Find where the given text appears and provide that cell's center as [x, y] coordinate. 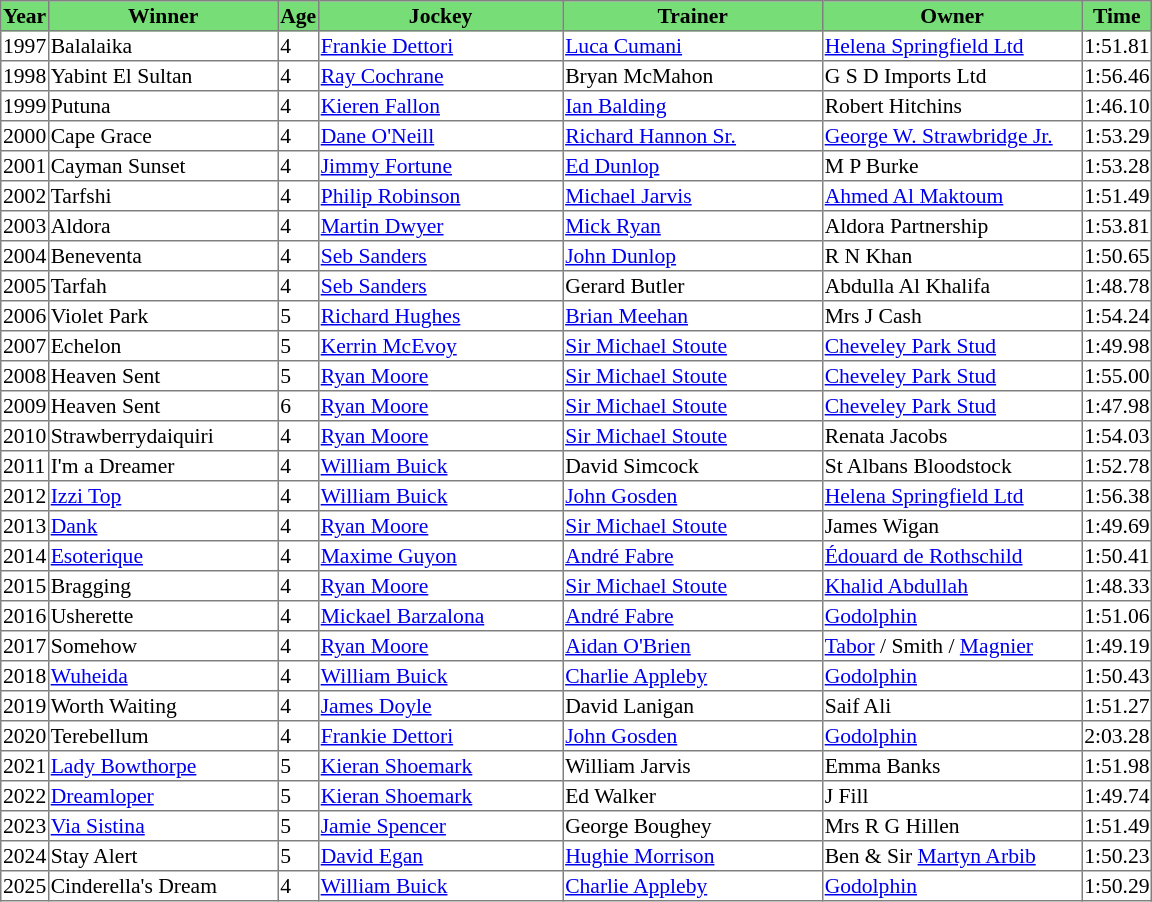
2015 [25, 586]
Violet Park [163, 316]
Wuheida [163, 676]
1:51.81 [1117, 46]
Tarfah [163, 286]
George W. Strawbridge Jr. [952, 136]
Tabor / Smith / Magnier [952, 646]
Via Sistina [163, 826]
Ian Balding [693, 106]
Cape Grace [163, 136]
1:53.29 [1117, 136]
2002 [25, 196]
Yabint El Sultan [163, 76]
2006 [25, 316]
Aldora Partnership [952, 226]
Mickael Barzalona [440, 616]
G S D Imports Ltd [952, 76]
2007 [25, 346]
Tarfshi [163, 196]
Balalaika [163, 46]
Ben & Sir Martyn Arbib [952, 856]
2023 [25, 826]
Cinderella's Dream [163, 886]
Jockey [440, 16]
St Albans Bloodstock [952, 466]
Somehow [163, 646]
1:56.38 [1117, 496]
1:52.78 [1117, 466]
Bragging [163, 586]
2016 [25, 616]
David Simcock [693, 466]
1:54.03 [1117, 436]
Worth Waiting [163, 706]
2014 [25, 556]
Kerrin McEvoy [440, 346]
Age [298, 16]
2000 [25, 136]
Martin Dwyer [440, 226]
Time [1117, 16]
Jimmy Fortune [440, 166]
Stay Alert [163, 856]
Hughie Morrison [693, 856]
1999 [25, 106]
Dreamloper [163, 796]
1:48.78 [1117, 286]
2025 [25, 886]
1:47.98 [1117, 406]
2010 [25, 436]
2005 [25, 286]
2017 [25, 646]
Terebellum [163, 736]
2021 [25, 766]
Cayman Sunset [163, 166]
Kieren Fallon [440, 106]
2019 [25, 706]
1:51.98 [1117, 766]
2004 [25, 256]
Luca Cumani [693, 46]
Owner [952, 16]
1:50.41 [1117, 556]
1:53.81 [1117, 226]
2009 [25, 406]
2012 [25, 496]
Saif Ali [952, 706]
Gerard Butler [693, 286]
Richard Hughes [440, 316]
2013 [25, 526]
1:48.33 [1117, 586]
William Jarvis [693, 766]
Beneventa [163, 256]
Renata Jacobs [952, 436]
Emma Banks [952, 766]
Izzi Top [163, 496]
Jamie Spencer [440, 826]
Ed Walker [693, 796]
2024 [25, 856]
Trainer [693, 16]
2020 [25, 736]
1:54.24 [1117, 316]
George Boughey [693, 826]
Robert Hitchins [952, 106]
2008 [25, 376]
Ray Cochrane [440, 76]
Aldora [163, 226]
2022 [25, 796]
2011 [25, 466]
Abdulla Al Khalifa [952, 286]
1:49.69 [1117, 526]
Strawberrydaiquiri [163, 436]
Mrs R G Hillen [952, 826]
Michael Jarvis [693, 196]
Philip Robinson [440, 196]
Esoterique [163, 556]
1:50.65 [1117, 256]
Putuna [163, 106]
Dane O'Neill [440, 136]
1:50.29 [1117, 886]
Mrs J Cash [952, 316]
David Lanigan [693, 706]
Maxime Guyon [440, 556]
Richard Hannon Sr. [693, 136]
2018 [25, 676]
Khalid Abdullah [952, 586]
Édouard de Rothschild [952, 556]
James Wigan [952, 526]
6 [298, 406]
Bryan McMahon [693, 76]
1:51.06 [1117, 616]
Aidan O'Brien [693, 646]
J Fill [952, 796]
1:49.74 [1117, 796]
1:49.98 [1117, 346]
David Egan [440, 856]
M P Burke [952, 166]
Mick Ryan [693, 226]
1:53.28 [1117, 166]
John Dunlop [693, 256]
Year [25, 16]
1:51.27 [1117, 706]
1:50.43 [1117, 676]
Echelon [163, 346]
Ed Dunlop [693, 166]
Lady Bowthorpe [163, 766]
1997 [25, 46]
1:55.00 [1117, 376]
1:49.19 [1117, 646]
1998 [25, 76]
1:50.23 [1117, 856]
1:56.46 [1117, 76]
2001 [25, 166]
2003 [25, 226]
James Doyle [440, 706]
Dank [163, 526]
1:46.10 [1117, 106]
R N Khan [952, 256]
2:03.28 [1117, 736]
Brian Meehan [693, 316]
I'm a Dreamer [163, 466]
Usherette [163, 616]
Ahmed Al Maktoum [952, 196]
Winner [163, 16]
